Return [x, y] of the center of cell containing provided text 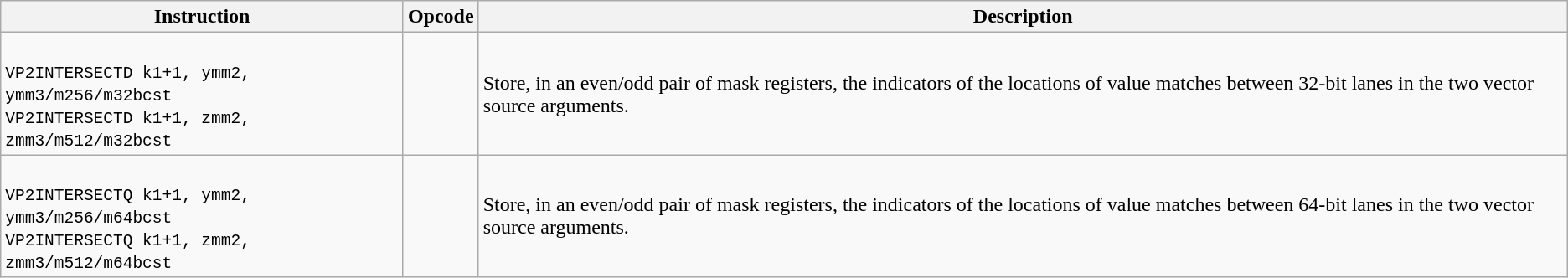
Description [1023, 17]
Instruction [203, 17]
Opcode [441, 17]
VP2INTERSECTD k1+1, ymm2, ymm3/m256/m32bcstVP2INTERSECTD k1+1, zmm2, zmm3/m512/m32bcst [203, 94]
VP2INTERSECTQ k1+1, ymm2, ymm3/m256/m64bcstVP2INTERSECTQ k1+1, zmm2, zmm3/m512/m64bcst [203, 216]
